Return [x, y] of the center of cell containing provided text 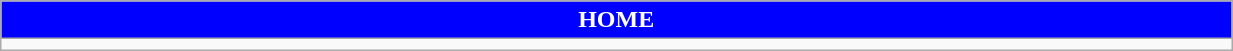
HOME [616, 20]
